Search for the cell housing the specified text and yield its (X, Y) center coordinate. 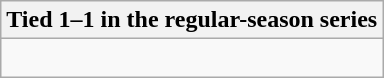
Tied 1–1 in the regular-season series (192, 20)
